Determine the (x, y) coordinate at the center of the cell enclosing the given text.  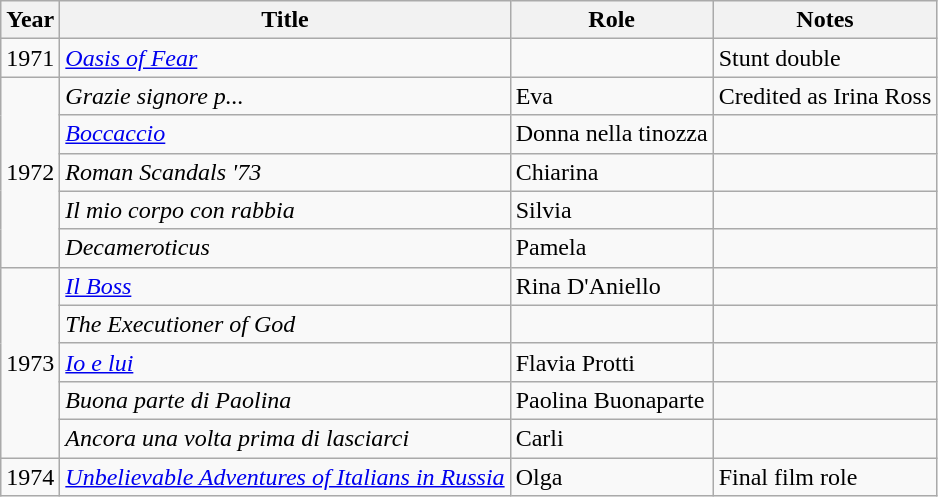
Silvia (612, 210)
Pamela (612, 248)
Il mio corpo con rabbia (285, 210)
Flavia Protti (612, 362)
Unbelievable Adventures of Italians in Russia (285, 477)
1973 (30, 362)
Olga (612, 477)
Decameroticus (285, 248)
Paolina Buonaparte (612, 400)
Io e lui (285, 362)
Roman Scandals '73 (285, 172)
Stunt double (825, 58)
Title (285, 20)
Donna nella tinozza (612, 134)
Grazie signore p... (285, 96)
Credited as Irina Ross (825, 96)
1971 (30, 58)
Boccaccio (285, 134)
Year (30, 20)
Il Boss (285, 286)
Chiarina (612, 172)
1972 (30, 172)
Notes (825, 20)
Carli (612, 438)
Rina D'Aniello (612, 286)
1974 (30, 477)
The Executioner of God (285, 324)
Role (612, 20)
Buona parte di Paolina (285, 400)
Eva (612, 96)
Final film role (825, 477)
Ancora una volta prima di lasciarci (285, 438)
Oasis of Fear (285, 58)
